Search for the cell housing the specified text and yield its (X, Y) center coordinate. 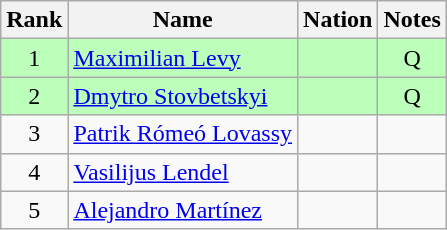
Rank (34, 20)
Nation (338, 20)
2 (34, 96)
Maximilian Levy (183, 58)
Alejandro Martínez (183, 210)
3 (34, 134)
Patrik Rómeó Lovassy (183, 134)
Dmytro Stovbetskyi (183, 96)
Name (183, 20)
Notes (412, 20)
1 (34, 58)
4 (34, 172)
Vasilijus Lendel (183, 172)
5 (34, 210)
